Pinpoint the cell where the given text exists, returning its [X, Y] midpoint coordinate. 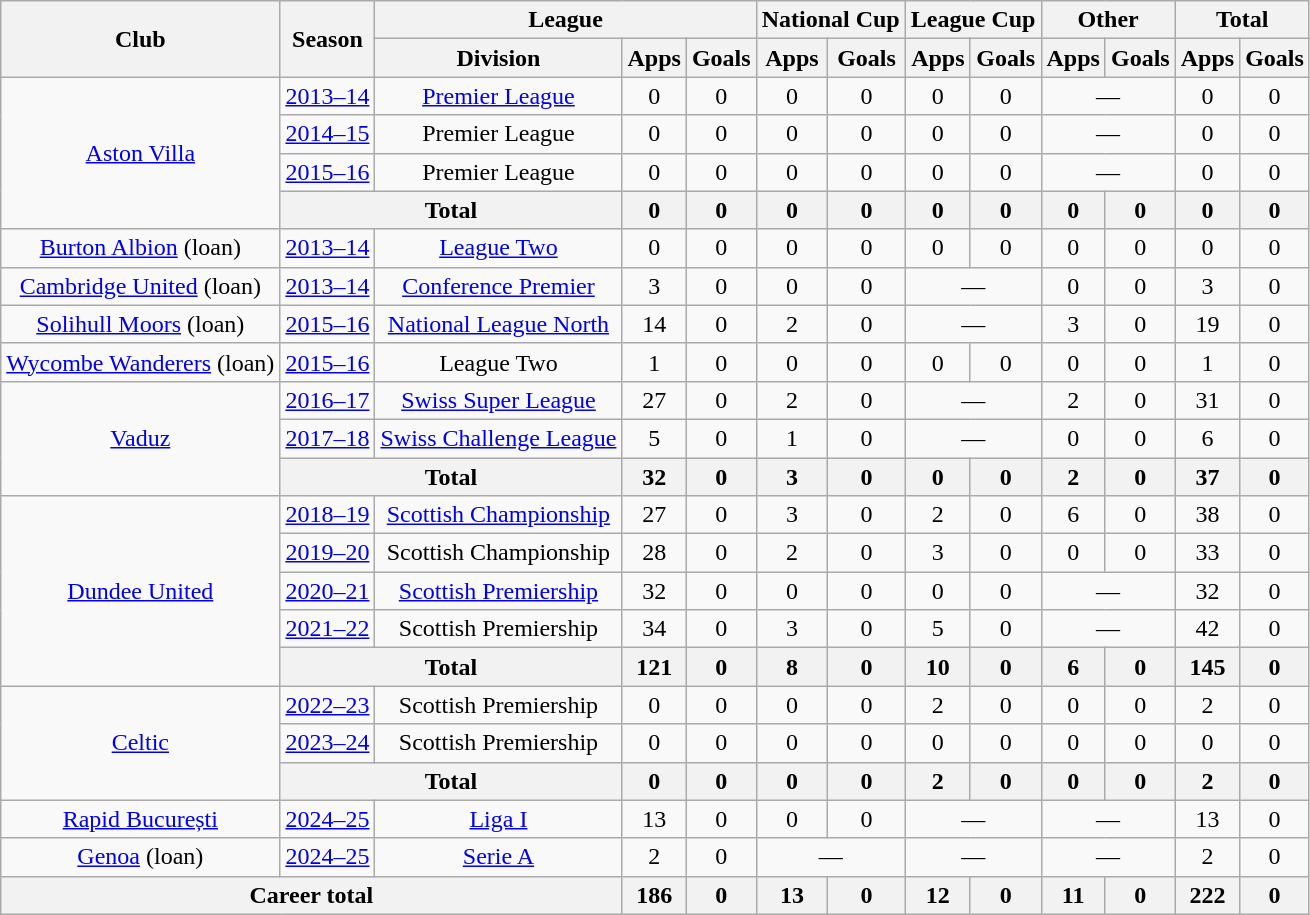
145 [1207, 667]
Burton Albion (loan) [140, 248]
Celtic [140, 743]
Solihull Moors (loan) [140, 324]
2021–22 [328, 629]
2017–18 [328, 438]
19 [1207, 324]
Dundee United [140, 591]
121 [654, 667]
8 [792, 667]
28 [654, 553]
14 [654, 324]
Club [140, 39]
Liga I [498, 819]
31 [1207, 400]
2023–24 [328, 743]
Cambridge United (loan) [140, 286]
League Cup [973, 20]
12 [938, 895]
Season [328, 39]
Aston Villa [140, 153]
Vaduz [140, 438]
Division [498, 58]
Career total [312, 895]
2019–20 [328, 553]
National Cup [830, 20]
2016–17 [328, 400]
33 [1207, 553]
10 [938, 667]
2018–19 [328, 515]
2014–15 [328, 134]
2022–23 [328, 705]
222 [1207, 895]
Swiss Super League [498, 400]
2020–21 [328, 591]
Rapid București [140, 819]
Conference Premier [498, 286]
National League North [498, 324]
Genoa (loan) [140, 857]
11 [1073, 895]
42 [1207, 629]
Wycombe Wanderers (loan) [140, 362]
38 [1207, 515]
League [566, 20]
37 [1207, 477]
186 [654, 895]
Other [1108, 20]
34 [654, 629]
Swiss Challenge League [498, 438]
Serie A [498, 857]
